Detect which cell encompasses the target text, then output its [X, Y] center coordinate. 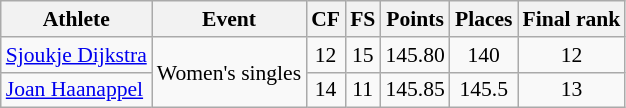
Final rank [572, 19]
Places [484, 19]
FS [362, 19]
11 [362, 90]
145.80 [414, 55]
Sjoukje Dijkstra [76, 55]
15 [362, 55]
14 [326, 90]
145.5 [484, 90]
CF [326, 19]
Joan Haanappel [76, 90]
Event [229, 19]
Women's singles [229, 72]
140 [484, 55]
13 [572, 90]
Points [414, 19]
145.85 [414, 90]
Athlete [76, 19]
